Find where the given text appears and provide that cell's center as [X, Y] coordinate. 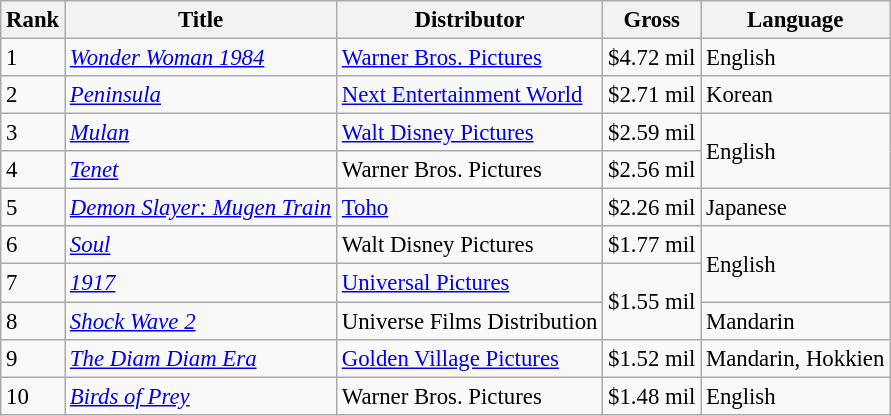
$4.72 mil [652, 58]
8 [33, 321]
Korean [796, 95]
$1.55 mil [652, 302]
$1.77 mil [652, 245]
6 [33, 245]
Soul [201, 245]
Language [796, 20]
$2.26 mil [652, 208]
Mandarin [796, 321]
Gross [652, 20]
Rank [33, 20]
1 [33, 58]
3 [33, 133]
Mulan [201, 133]
Golden Village Pictures [469, 358]
Japanese [796, 208]
Demon Slayer: Mugen Train [201, 208]
Title [201, 20]
2 [33, 95]
The Diam Diam Era [201, 358]
Toho [469, 208]
Mandarin, Hokkien [796, 358]
$2.56 mil [652, 170]
Birds of Prey [201, 396]
Universal Pictures [469, 283]
Shock Wave 2 [201, 321]
$2.59 mil [652, 133]
4 [33, 170]
$2.71 mil [652, 95]
5 [33, 208]
10 [33, 396]
Peninsula [201, 95]
9 [33, 358]
$1.52 mil [652, 358]
7 [33, 283]
Distributor [469, 20]
Wonder Woman 1984 [201, 58]
Universe Films Distribution [469, 321]
$1.48 mil [652, 396]
1917 [201, 283]
Next Entertainment World [469, 95]
Tenet [201, 170]
